Find where the given text appears and provide that cell's center as [X, Y] coordinate. 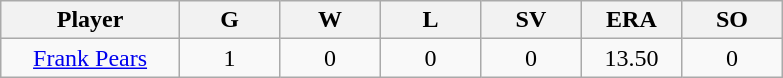
Player [90, 20]
L [430, 20]
Frank Pears [90, 58]
SV [531, 20]
1 [229, 58]
W [330, 20]
13.50 [631, 58]
SO [732, 20]
ERA [631, 20]
G [229, 20]
